Find where the given text appears and provide that cell's center as [X, Y] coordinate. 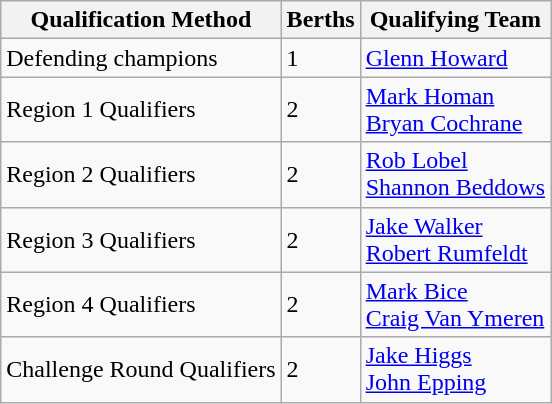
Mark Homan Bryan Cochrane [455, 110]
Glenn Howard [455, 58]
Region 2 Qualifiers [141, 174]
Defending champions [141, 58]
1 [320, 58]
Qualifying Team [455, 20]
Berths [320, 20]
Rob Lobel Shannon Beddows [455, 174]
Region 4 Qualifiers [141, 304]
Jake Walker Robert Rumfeldt [455, 240]
Jake Higgs John Epping [455, 370]
Challenge Round Qualifiers [141, 370]
Region 3 Qualifiers [141, 240]
Region 1 Qualifiers [141, 110]
Qualification Method [141, 20]
Mark Bice Craig Van Ymeren [455, 304]
